Extract the (X, Y) coordinate from the center of the cell holding the provided text.  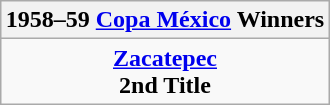
1958–59 Copa México Winners (165, 20)
Zacatepec2nd Title (165, 72)
